Search for the cell housing the specified text and yield its [x, y] center coordinate. 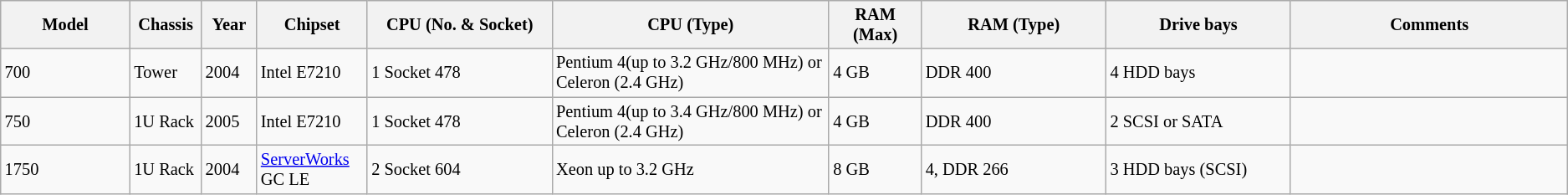
4 HDD bays [1199, 73]
Comments [1428, 24]
Model [65, 24]
Pentium 4(up to 3.4 GHz/800 MHz) or Celeron (2.4 GHz) [691, 121]
CPU (Type) [691, 24]
Year [229, 24]
RAM (Max) [875, 24]
750 [65, 121]
Pentium 4(up to 3.2 GHz/800 MHz) or Celeron (2.4 GHz) [691, 73]
4, DDR 266 [1014, 169]
ServerWorks GC LE [312, 169]
3 HDD bays (SCSI) [1199, 169]
700 [65, 73]
CPU (No. & Socket) [460, 24]
2 Socket 604 [460, 169]
2005 [229, 121]
RAM (Type) [1014, 24]
1750 [65, 169]
Xeon up to 3.2 GHz [691, 169]
Chassis [166, 24]
Tower [166, 73]
Drive bays [1199, 24]
2 SCSI or SATA [1199, 121]
Chipset [312, 24]
8 GB [875, 169]
